Search for the cell housing the specified text and yield its (X, Y) center coordinate. 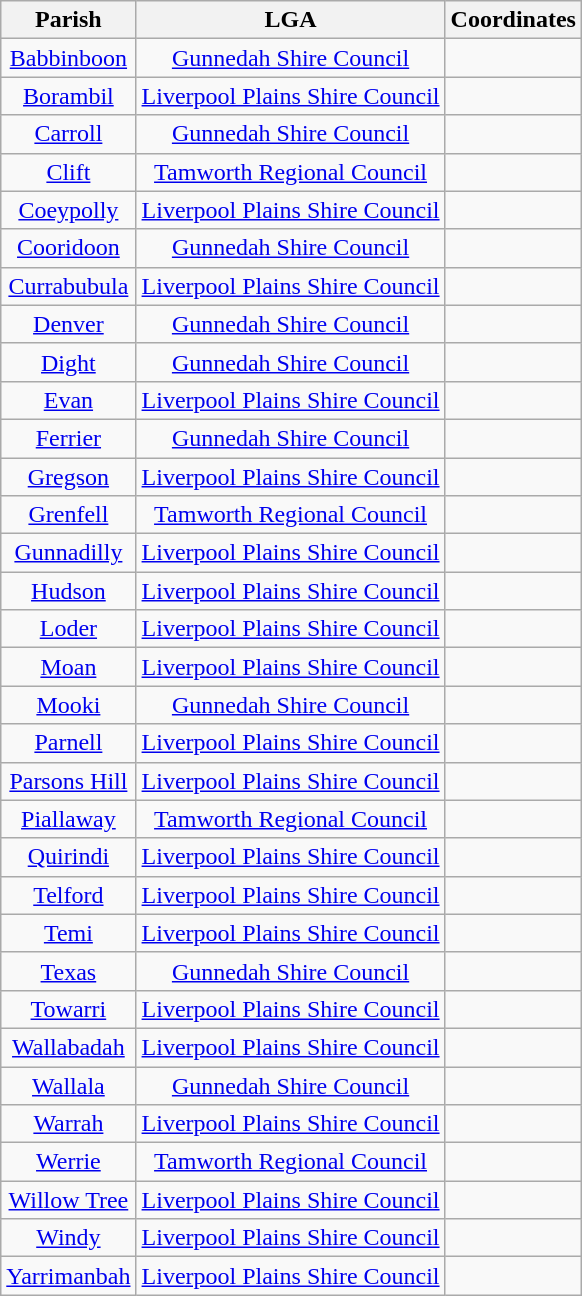
Dight (68, 362)
Temi (68, 933)
Currabubula (68, 286)
Hudson (68, 591)
Parish (68, 20)
Ferrier (68, 438)
Coordinates (513, 20)
Texas (68, 971)
Coeypolly (68, 210)
Telford (68, 895)
Gregson (68, 477)
Willow Tree (68, 1200)
Quirindi (68, 857)
Piallaway (68, 819)
Denver (68, 324)
Gunnadilly (68, 553)
Carroll (68, 134)
Evan (68, 400)
Towarri (68, 1009)
Parsons Hill (68, 781)
Parnell (68, 743)
Windy (68, 1238)
Warrah (68, 1124)
Wallala (68, 1085)
Moan (68, 667)
Clift (68, 172)
Babbinboon (68, 58)
Grenfell (68, 515)
Yarrimanbah (68, 1276)
Loder (68, 629)
Wallabadah (68, 1047)
Cooridoon (68, 248)
Borambil (68, 96)
Werrie (68, 1162)
LGA (290, 20)
Mooki (68, 705)
